Extract the [X, Y] coordinate from the center of the cell holding the provided text.  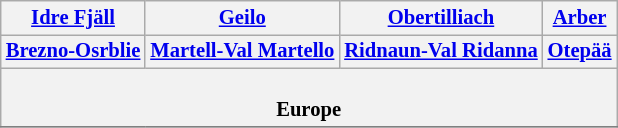
Otepää [580, 51]
Obertilliach [440, 17]
Europe [309, 97]
Idre Fjäll [74, 17]
Arber [580, 17]
Martell-Val Martello [242, 51]
Ridnaun-Val Ridanna [440, 51]
Geilo [242, 17]
Brezno-Osrblie [74, 51]
